Extract the [x, y] coordinate from the center of the cell holding the provided text.  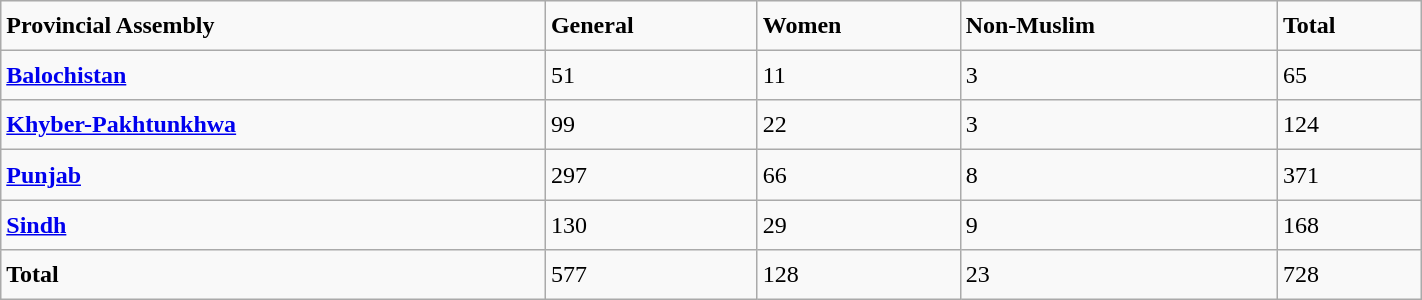
297 [651, 175]
23 [1118, 274]
Provincial Assembly [274, 26]
371 [1350, 175]
66 [858, 175]
51 [651, 75]
9 [1118, 225]
Balochistan [274, 75]
99 [651, 125]
29 [858, 225]
8 [1118, 175]
General [651, 26]
124 [1350, 125]
Khyber-Pakhtunkhwa [274, 125]
128 [858, 274]
Women [858, 26]
11 [858, 75]
Non-Muslim [1118, 26]
577 [651, 274]
Punjab [274, 175]
728 [1350, 274]
22 [858, 125]
Sindh [274, 225]
130 [651, 225]
168 [1350, 225]
65 [1350, 75]
